Output the (X, Y) coordinate of the center of the cell containing the given text.  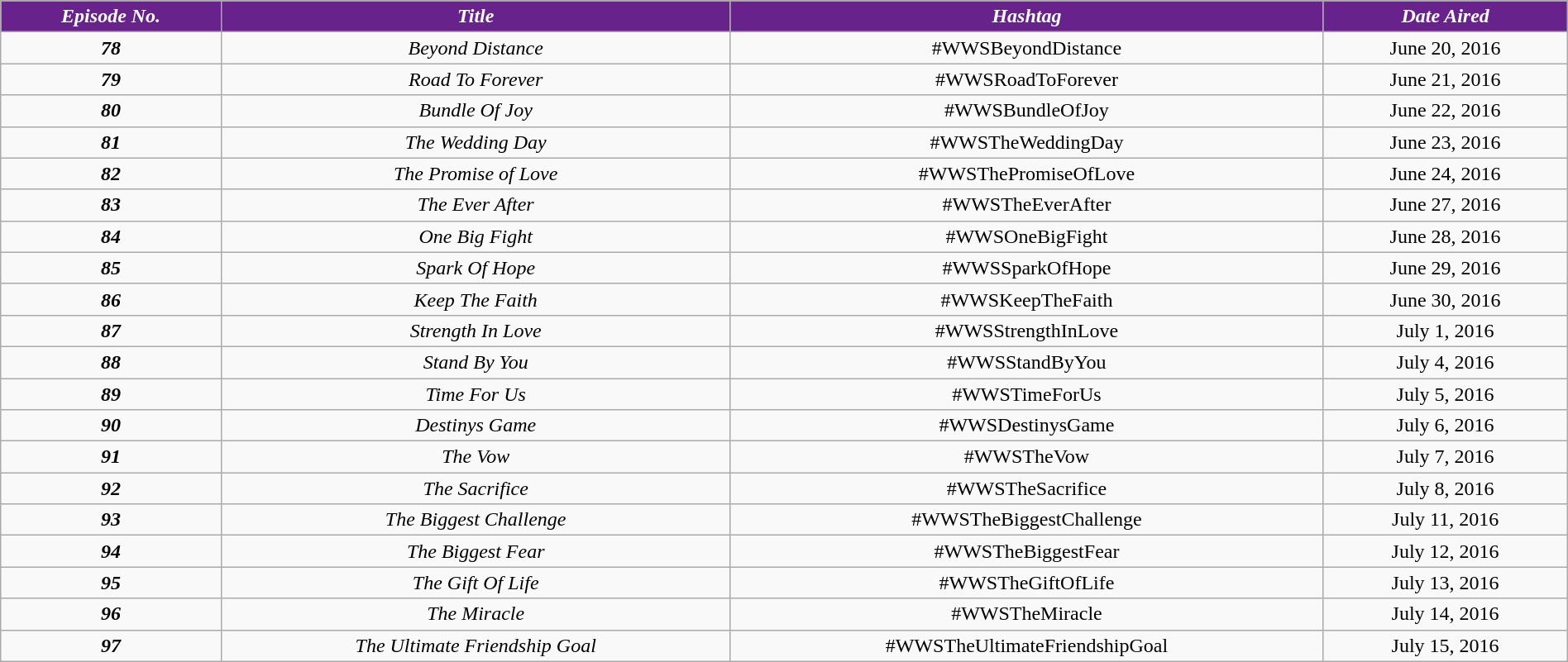
Episode No. (111, 17)
#WWSRoadToForever (1027, 79)
June 22, 2016 (1446, 111)
One Big Fight (475, 236)
Road To Forever (475, 79)
#WWSStrengthInLove (1027, 331)
Time For Us (475, 394)
The Vow (475, 457)
The Gift Of Life (475, 583)
79 (111, 79)
88 (111, 362)
June 28, 2016 (1446, 236)
93 (111, 520)
92 (111, 488)
June 27, 2016 (1446, 205)
The Biggest Challenge (475, 520)
#WWSThePromiseOfLove (1027, 174)
July 8, 2016 (1446, 488)
83 (111, 205)
Spark Of Hope (475, 268)
90 (111, 426)
July 13, 2016 (1446, 583)
#WWSOneBigFight (1027, 236)
97 (111, 645)
#WWSTheVow (1027, 457)
#WWSSparkOfHope (1027, 268)
July 15, 2016 (1446, 645)
85 (111, 268)
84 (111, 236)
July 14, 2016 (1446, 614)
80 (111, 111)
July 11, 2016 (1446, 520)
June 29, 2016 (1446, 268)
#WWSStandByYou (1027, 362)
#WWSTheMiracle (1027, 614)
June 24, 2016 (1446, 174)
78 (111, 48)
July 5, 2016 (1446, 394)
91 (111, 457)
The Ultimate Friendship Goal (475, 645)
#WWSTheEverAfter (1027, 205)
June 20, 2016 (1446, 48)
#WWSTheSacrifice (1027, 488)
June 30, 2016 (1446, 299)
June 23, 2016 (1446, 142)
#WWSTheGiftOfLife (1027, 583)
#WWSTheBiggestChallenge (1027, 520)
July 6, 2016 (1446, 426)
#WWSTimeForUs (1027, 394)
Bundle Of Joy (475, 111)
Date Aired (1446, 17)
July 12, 2016 (1446, 551)
July 7, 2016 (1446, 457)
81 (111, 142)
July 1, 2016 (1446, 331)
Keep The Faith (475, 299)
94 (111, 551)
The Miracle (475, 614)
Hashtag (1027, 17)
Stand By You (475, 362)
82 (111, 174)
#WWSTheUltimateFriendshipGoal (1027, 645)
Beyond Distance (475, 48)
Title (475, 17)
The Ever After (475, 205)
89 (111, 394)
87 (111, 331)
The Sacrifice (475, 488)
The Biggest Fear (475, 551)
Destinys Game (475, 426)
95 (111, 583)
June 21, 2016 (1446, 79)
The Wedding Day (475, 142)
#WWSBeyondDistance (1027, 48)
96 (111, 614)
#WWSTheWeddingDay (1027, 142)
#WWSBundleOfJoy (1027, 111)
#WWSDestinysGame (1027, 426)
#WWSKeepTheFaith (1027, 299)
The Promise of Love (475, 174)
86 (111, 299)
July 4, 2016 (1446, 362)
Strength In Love (475, 331)
#WWSTheBiggestFear (1027, 551)
